Find where the given text appears and provide that cell's center as (X, Y) coordinate. 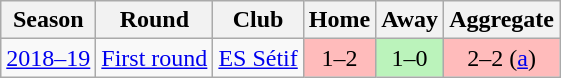
2018–19 (48, 58)
Away (410, 20)
Season (48, 20)
Home (339, 20)
Aggregate (502, 20)
Club (258, 20)
1–0 (410, 58)
ES Sétif (258, 58)
2–2 (a) (502, 58)
1–2 (339, 58)
First round (154, 58)
Round (154, 20)
